Identify which cell holds the provided text, then report its [x, y] central coordinate. 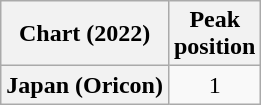
Peakposition [214, 34]
1 [214, 85]
Japan (Oricon) [85, 85]
Chart (2022) [85, 34]
